Determine the (X, Y) coordinate at the center of the cell enclosing the given text.  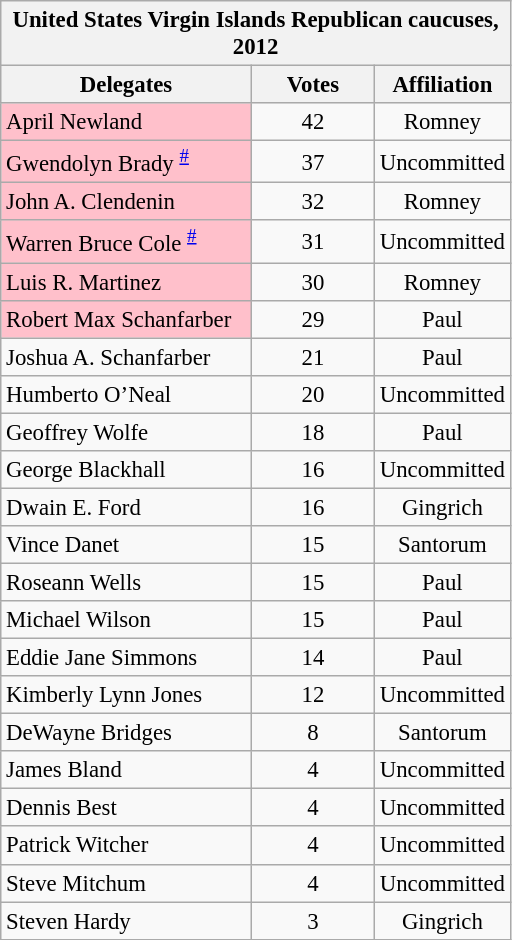
37 (312, 162)
Eddie Jane Simmons (126, 658)
John A. Clendenin (126, 202)
Luis R. Martinez (126, 282)
30 (312, 282)
8 (312, 733)
Geoffrey Wolfe (126, 432)
Delegates (126, 85)
18 (312, 432)
42 (312, 122)
3 (312, 921)
April Newland (126, 122)
14 (312, 658)
12 (312, 695)
20 (312, 394)
Kimberly Lynn Jones (126, 695)
DeWayne Bridges (126, 733)
Steve Mitchum (126, 883)
32 (312, 202)
31 (312, 241)
Roseann Wells (126, 582)
Steven Hardy (126, 921)
Humberto O’Neal (126, 394)
Gwendolyn Brady # (126, 162)
Warren Bruce Cole # (126, 241)
Vince Danet (126, 545)
Affiliation (442, 85)
Michael Wilson (126, 620)
George Blackhall (126, 470)
United States Virgin Islands Republican caucuses, 2012 (256, 34)
Dwain E. Ford (126, 507)
Dennis Best (126, 808)
Joshua A. Schanfarber (126, 357)
Patrick Witcher (126, 846)
Robert Max Schanfarber (126, 319)
Votes (312, 85)
29 (312, 319)
James Bland (126, 770)
21 (312, 357)
